From the cell containing the given text, extract its center point as (x, y) coordinate. 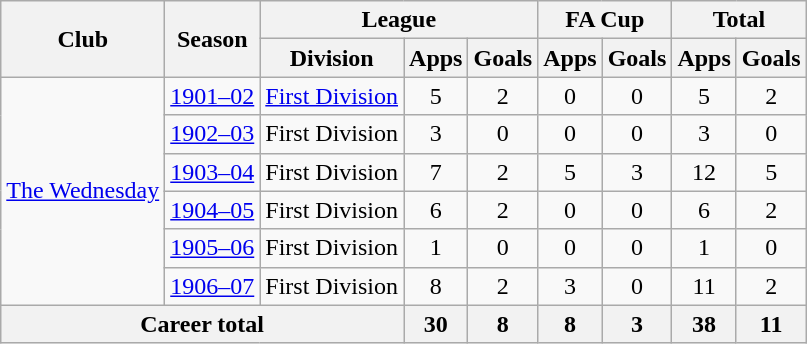
30 (436, 324)
1904–05 (212, 210)
League (399, 20)
Division (332, 58)
7 (436, 172)
38 (704, 324)
1905–06 (212, 248)
1901–02 (212, 96)
The Wednesday (83, 191)
FA Cup (605, 20)
1906–07 (212, 286)
1902–03 (212, 134)
Season (212, 39)
Career total (202, 324)
12 (704, 172)
1903–04 (212, 172)
Club (83, 39)
Total (739, 20)
